Output the [X, Y] coordinate of the center of the cell containing the given text.  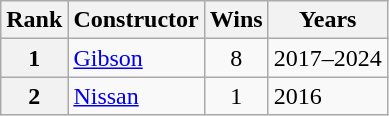
Nissan [136, 96]
8 [236, 58]
2 [34, 96]
Years [328, 20]
Rank [34, 20]
2017–2024 [328, 58]
Wins [236, 20]
2016 [328, 96]
Constructor [136, 20]
Gibson [136, 58]
